Find where the given text appears and provide that cell's center as [X, Y] coordinate. 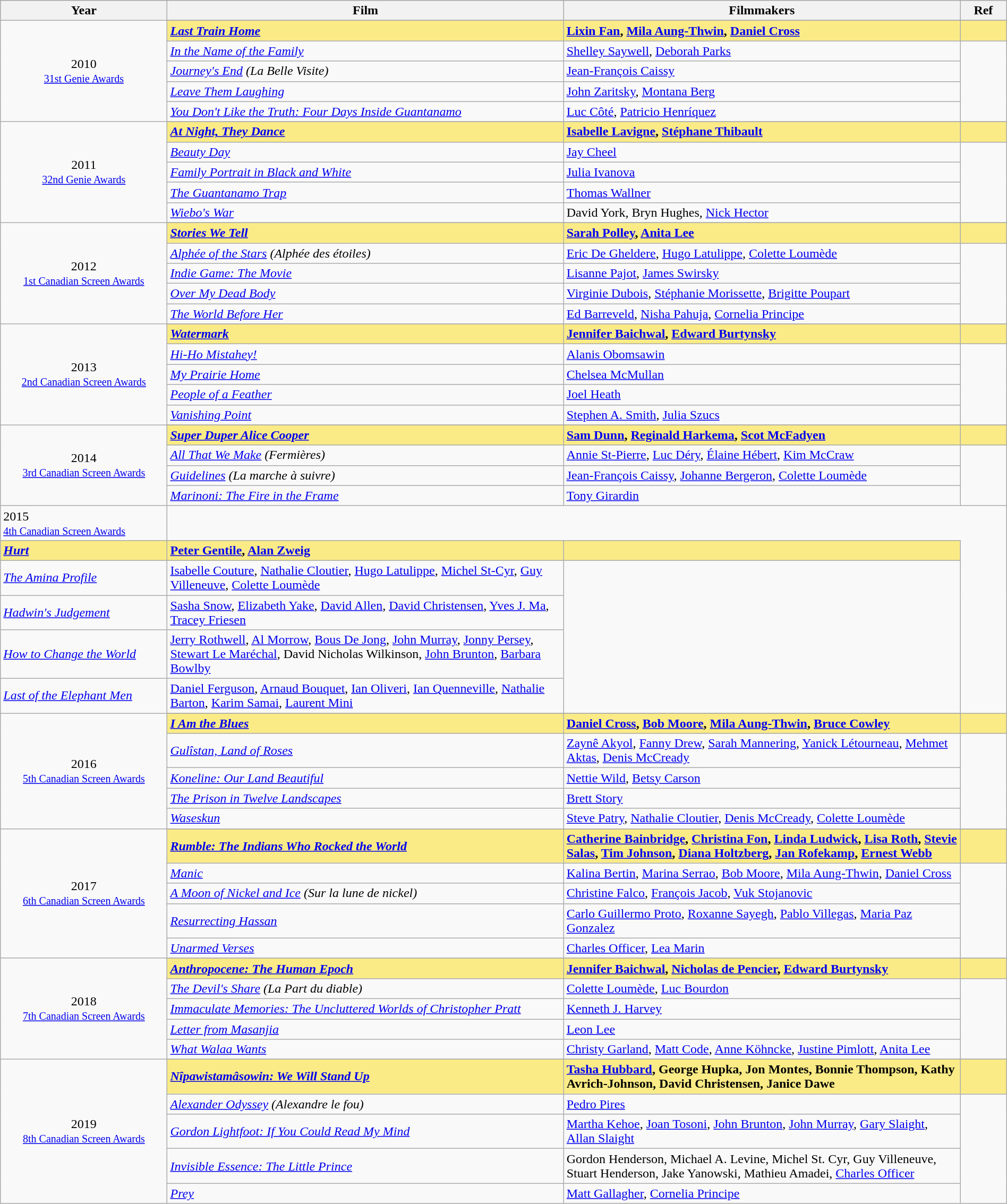
Catherine Bainbridge, Christina Fon, Linda Ludwick, Lisa Roth, Stevie Salas, Tim Johnson, Diana Holtzberg, Jan Rofekamp, Ernest Webb [762, 846]
Ref [984, 11]
Stories We Tell [365, 233]
Indie Game: The Movie [365, 274]
2016 5th Canadian Screen Awards [84, 771]
Joel Heath [762, 395]
The World Before Her [365, 314]
Filmmakers [762, 11]
Jean-François Caissy [762, 71]
All That We Make (Fermières) [365, 455]
Jennifer Baichwal, Nicholas de Pencier, Edward Burtynsky [762, 968]
Beauty Day [365, 152]
Nettie Wild, Betsy Carson [762, 778]
Last of the Elephant Men [84, 696]
Isabelle Couture, Nathalie Cloutier, Hugo Latulippe, Michel St-Cyr, Guy Villeneuve, Colette Loumède [365, 578]
Lixin Fan, Mila Aung-Thwin, Daniel Cross [762, 31]
People of a Feather [365, 395]
Wiebo's War [365, 212]
Virginie Dubois, Stéphanie Morissette, Brigitte Poupart [762, 294]
Invisible Essence: The Little Prince [365, 1166]
Thomas Wallner [762, 192]
Peter Gentile, Alan Zweig [365, 550]
Super Duper Alice Cooper [365, 435]
Lisanne Pajot, James Swirsky [762, 274]
Stephen A. Smith, Julia Szucs [762, 415]
At Night, They Dance [365, 132]
2012 1st Canadian Screen Awards [84, 273]
Unarmed Verses [365, 948]
Kenneth J. Harvey [762, 1009]
Eric De Gheldere, Hugo Latulippe, Colette Loumède [762, 253]
The Guantanamo Trap [365, 192]
Kalina Bertin, Marina Serrao, Bob Moore, Mila Aung-Thwin, Daniel Cross [762, 873]
Immaculate Memories: The Uncluttered Worlds of Christopher Pratt [365, 1009]
Marinoni: The Fire in the Frame [365, 496]
Chelsea McMullan [762, 374]
Gordon Henderson, Michael A. Levine, Michel St. Cyr, Guy Villeneuve, Stuart Henderson, Jake Yanowski, Mathieu Amadei, Charles Officer [762, 1166]
Steve Patry, Nathalie Cloutier, Denis McCready, Colette Loumède [762, 818]
Leave Them Laughing [365, 91]
Journey's End (La Belle Visite) [365, 71]
Koneline: Our Land Beautiful [365, 778]
Rumble: The Indians Who Rocked the World [365, 846]
Sam Dunn, Reginald Harkema, Scot McFadyen [762, 435]
Leon Lee [762, 1029]
Julia Ivanova [762, 172]
Tasha Hubbard, George Hupka, Jon Montes, Bonnie Thompson, Kathy Avrich-Johnson, David Christensen, Janice Dawe [762, 1077]
Sasha Snow, Elizabeth Yake, David Allen, David Christensen, Yves J. Ma, Tracey Friesen [365, 612]
A Moon of Nickel and Ice (Sur la lune de nickel) [365, 893]
Alexander Odyssey (Alexandre le fou) [365, 1104]
2017 6th Canadian Screen Awards [84, 893]
I Am the Blues [365, 723]
2014 3rd Canadian Screen Awards [84, 465]
Daniel Cross, Bob Moore, Mila Aung-Thwin, Bruce Cowley [762, 723]
Luc Côté, Patricio Henríquez [762, 112]
Colette Loumède, Luc Bourdon [762, 988]
Vanishing Point [365, 415]
Nîpawistamâsowin: We Will Stand Up [365, 1077]
The Amina Profile [84, 578]
Year [84, 11]
The Prison in Twelve Landscapes [365, 798]
Matt Gallagher, Cornelia Principe [762, 1193]
In the Name of the Family [365, 51]
Shelley Saywell, Deborah Parks [762, 51]
2018 7th Canadian Screen Awards [84, 1009]
Alanis Obomsawin [762, 354]
2011 32nd Genie Awards [84, 172]
Gordon Lightfoot: If You Could Read My Mind [365, 1131]
My Prairie Home [365, 374]
Family Portrait in Black and White [365, 172]
How to Change the World [84, 654]
2019 8th Canadian Screen Awards [84, 1131]
David York, Bryn Hughes, Nick Hector [762, 212]
Christine Falco, François Jacob, Vuk Stojanovic [762, 893]
Hi-Ho Mistahey! [365, 354]
Letter from Masanjia [365, 1029]
What Walaa Wants [365, 1049]
Anthropocene: The Human Epoch [365, 968]
Zaynê Akyol, Fanny Drew, Sarah Mannering, Yanick Létourneau, Mehmet Aktas, Denis McCready [762, 751]
John Zaritsky, Montana Berg [762, 91]
Ed Barreveld, Nisha Pahuja, Cornelia Principe [762, 314]
Annie St-Pierre, Luc Déry, Élaine Hébert, Kim McCraw [762, 455]
Hurt [84, 550]
2010 31st Genie Awards [84, 71]
Jennifer Baichwal, Edward Burtynsky [762, 334]
2013 2nd Canadian Screen Awards [84, 374]
Hadwin's Judgement [84, 612]
You Don't Like the Truth: Four Days Inside Guantanamo [365, 112]
Charles Officer, Lea Marin [762, 948]
Manic [365, 873]
Resurrecting Hassan [365, 921]
Pedro Pires [762, 1104]
Daniel Ferguson, Arnaud Bouquet, Ian Oliveri, Ian Quenneville, Nathalie Barton, Karim Samai, Laurent Mini [365, 696]
Tony Girardin [762, 496]
Prey [365, 1193]
Last Train Home [365, 31]
Jerry Rothwell, Al Morrow, Bous De Jong, John Murray, Jonny Persey, Stewart Le Maréchal, David Nicholas Wilkinson, John Brunton, Barbara Bowlby [365, 654]
Martha Kehoe, Joan Tosoni, John Brunton, John Murray, Gary Slaight, Allan Slaight [762, 1131]
Film [365, 11]
Over My Dead Body [365, 294]
Gulîstan, Land of Roses [365, 751]
Guidelines (La marche à suivre) [365, 475]
Carlo Guillermo Proto, Roxanne Sayegh, Pablo Villegas, Maria Paz Gonzalez [762, 921]
Jean-François Caissy, Johanne Bergeron, Colette Loumède [762, 475]
Brett Story [762, 798]
The Devil's Share (La Part du diable) [365, 988]
Christy Garland, Matt Code, Anne Köhncke, Justine Pimlott, Anita Lee [762, 1049]
Watermark [365, 334]
Isabelle Lavigne, Stéphane Thibault [762, 132]
Jay Cheel [762, 152]
Alphée of the Stars (Alphée des étoiles) [365, 253]
Sarah Polley, Anita Lee [762, 233]
Waseskun [365, 818]
2015 4th Canadian Screen Awards [84, 523]
